Determine the (X, Y) coordinate at the center of the cell enclosing the given text.  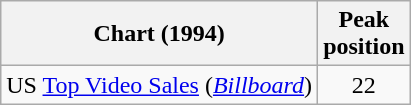
Chart (1994) (160, 34)
22 (364, 85)
Peakposition (364, 34)
US Top Video Sales (Billboard) (160, 85)
